Return (X, Y) of the center of cell containing provided text 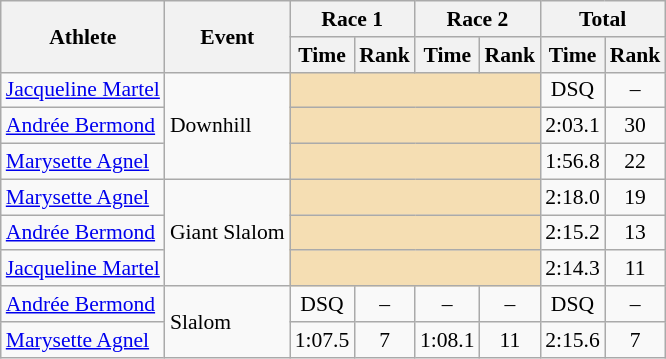
2:15.2 (572, 233)
1:08.1 (448, 340)
Race 2 (478, 19)
1:56.8 (572, 162)
19 (636, 197)
Giant Slalom (228, 232)
1:07.5 (322, 340)
2:18.0 (572, 197)
Slalom (228, 322)
2:15.6 (572, 340)
13 (636, 233)
Total (602, 19)
30 (636, 126)
2:14.3 (572, 269)
Race 1 (352, 19)
Downhill (228, 126)
Athlete (83, 36)
22 (636, 162)
2:03.1 (572, 126)
Event (228, 36)
